Extract the [X, Y] coordinate from the center of the cell holding the provided text.  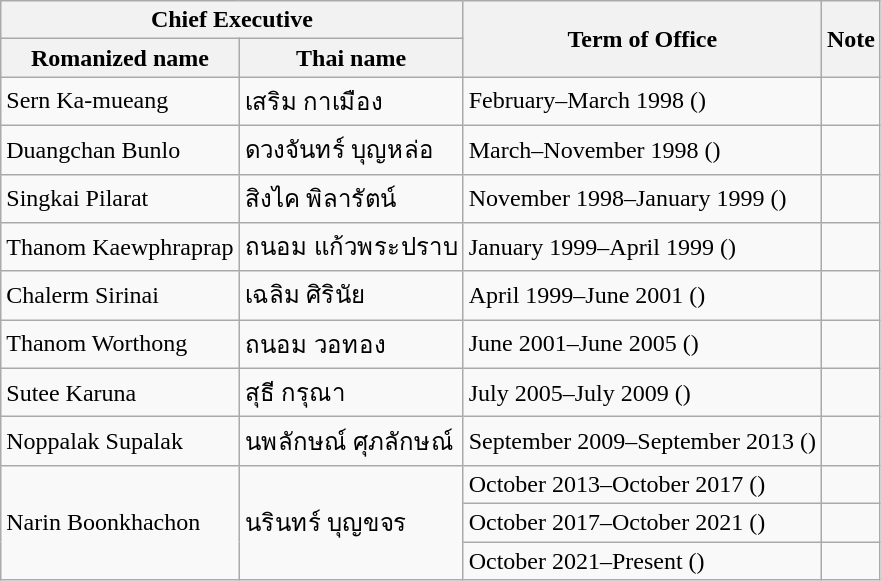
นรินทร์ บุญขจร [351, 522]
Romanized name [120, 58]
Sern Ka-mueang [120, 102]
Sutee Karuna [120, 392]
March–November 1998 () [642, 150]
January 1999–April 1999 () [642, 248]
November 1998–January 1999 () [642, 198]
September 2009–September 2013 () [642, 442]
Chief Executive [232, 20]
June 2001–June 2005 () [642, 344]
สุธี กรุณา [351, 392]
October 2017–October 2021 () [642, 522]
ดวงจันทร์ บุญหล่อ [351, 150]
April 1999–June 2001 () [642, 296]
เฉลิม ศิรินัย [351, 296]
เสริม กาเมือง [351, 102]
Thanom Kaewphraprap [120, 248]
ถนอม แก้วพระปราบ [351, 248]
Singkai Pilarat [120, 198]
นพลักษณ์ ศุภลักษณ์ [351, 442]
Term of Office [642, 39]
February–March 1998 () [642, 102]
July 2005–July 2009 () [642, 392]
October 2013–October 2017 () [642, 484]
Noppalak Supalak [120, 442]
Note [850, 39]
สิงไค พิลารัตน์ [351, 198]
ถนอม วอทอง [351, 344]
Narin Boonkhachon [120, 522]
Thanom Worthong [120, 344]
Chalerm Sirinai [120, 296]
Thai name [351, 58]
Duangchan Bunlo [120, 150]
October 2021–Present () [642, 561]
